From the cell containing the given text, extract its center point as (x, y) coordinate. 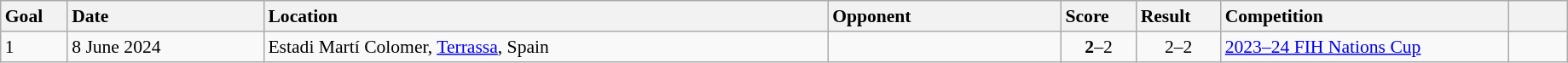
2023–24 FIH Nations Cup (1365, 47)
1 (34, 47)
Opponent (945, 16)
Goal (34, 16)
Result (1178, 16)
Location (546, 16)
Score (1098, 16)
Estadi Martí Colomer, Terrassa, Spain (546, 47)
Competition (1365, 16)
Date (165, 16)
8 June 2024 (165, 47)
